Search for the cell housing the specified text and yield its [X, Y] center coordinate. 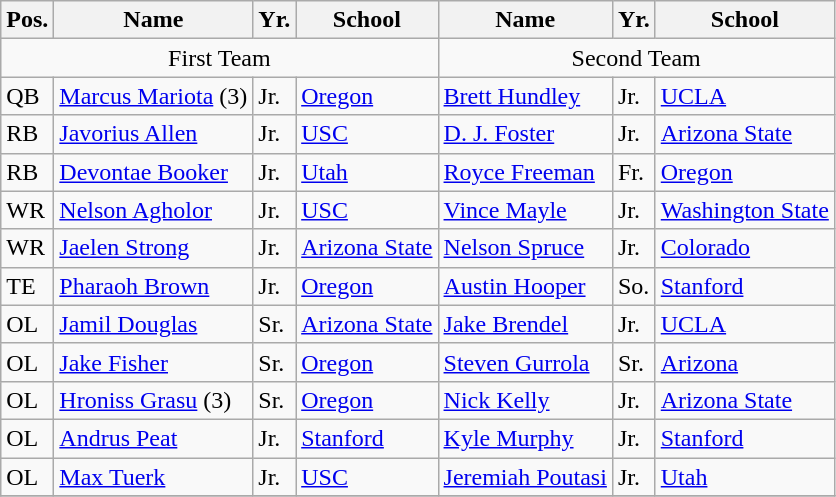
Arizona [744, 362]
Marcus Mariota (3) [154, 96]
Steven Gurrola [525, 362]
Max Tuerk [154, 477]
Pos. [28, 20]
Jeremiah Poutasi [525, 477]
Nelson Spruce [525, 248]
Jake Fisher [154, 362]
Jaelen Strong [154, 248]
So. [634, 286]
Austin Hooper [525, 286]
Second Team [636, 58]
Kyle Murphy [525, 438]
Javorius Allen [154, 134]
QB [28, 96]
Pharaoh Brown [154, 286]
Nelson Agholor [154, 210]
Brett Hundley [525, 96]
TE [28, 286]
Fr. [634, 172]
Colorado [744, 248]
Nick Kelly [525, 400]
Washington State [744, 210]
Jake Brendel [525, 324]
D. J. Foster [525, 134]
Andrus Peat [154, 438]
Devontae Booker [154, 172]
Jamil Douglas [154, 324]
Vince Mayle [525, 210]
Hroniss Grasu (3) [154, 400]
First Team [220, 58]
Royce Freeman [525, 172]
